Return (x, y) of the center of cell containing provided text 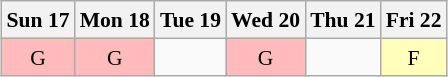
Wed 20 (266, 20)
Sun 17 (38, 20)
F (414, 56)
Mon 18 (115, 20)
Fri 22 (414, 20)
Tue 19 (190, 20)
Thu 21 (343, 20)
